Locate the cell with the specified text and output its [x, y] center coordinate. 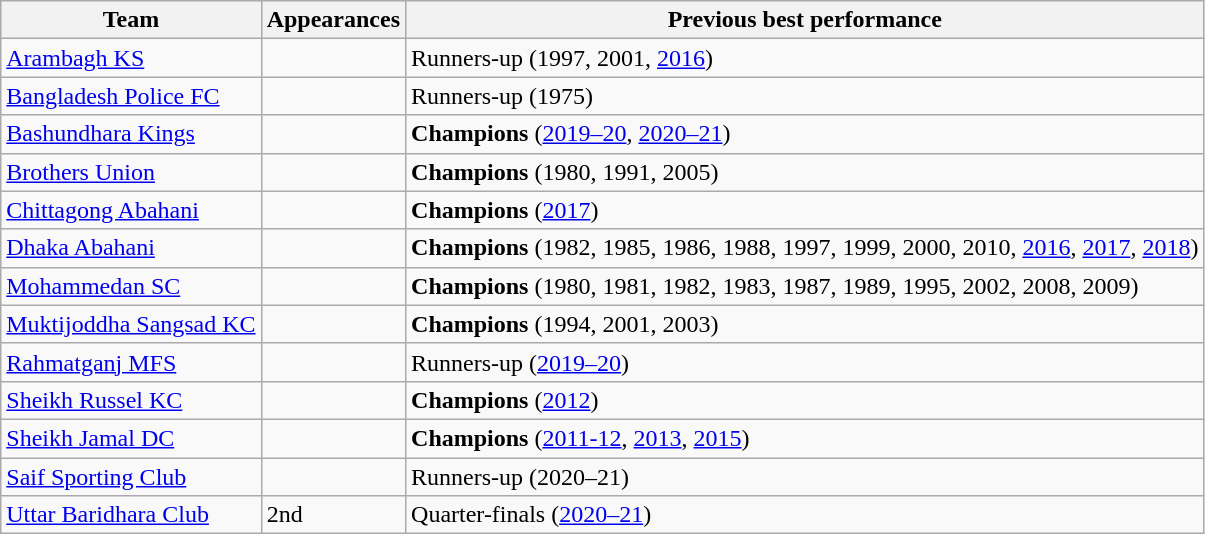
Champions (2011-12, 2013, 2015) [805, 438]
Brothers Union [131, 172]
Sheikh Russel KC [131, 400]
Champions (1982, 1985, 1986, 1988, 1997, 1999, 2000, 2010, 2016, 2017, 2018) [805, 248]
2nd [333, 515]
Uttar Baridhara Club [131, 515]
Champions (1980, 1991, 2005) [805, 172]
Arambagh KS [131, 58]
Champions (2019–20, 2020–21) [805, 134]
Bangladesh Police FC [131, 96]
Runners-up (2020–21) [805, 477]
Bashundhara Kings [131, 134]
Previous best performance [805, 20]
Mohammedan SC [131, 286]
Team [131, 20]
Champions (1980, 1981, 1982, 1983, 1987, 1989, 1995, 2002, 2008, 2009) [805, 286]
Champions (2017) [805, 210]
Champions (2012) [805, 400]
Rahmatganj MFS [131, 362]
Champions (1994, 2001, 2003) [805, 324]
Quarter-finals (2020–21) [805, 515]
Muktijoddha Sangsad KC [131, 324]
Runners-up (2019–20) [805, 362]
Chittagong Abahani [131, 210]
Saif Sporting Club [131, 477]
Dhaka Abahani [131, 248]
Sheikh Jamal DC [131, 438]
Appearances [333, 20]
Runners-up (1997, 2001, 2016) [805, 58]
Runners-up (1975) [805, 96]
